Extract the [X, Y] coordinate from the center of the cell holding the provided text.  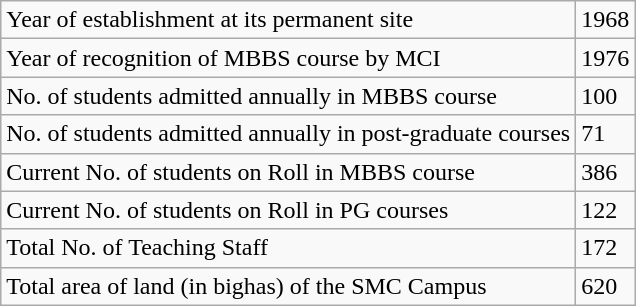
Year of recognition of MBBS course by MCI [288, 58]
Total No. of Teaching Staff [288, 248]
No. of students admitted annually in MBBS course [288, 96]
Total area of land (in bighas) of the SMC Campus [288, 286]
100 [606, 96]
1976 [606, 58]
172 [606, 248]
Current No. of students on Roll in PG courses [288, 210]
Year of establishment at its permanent site [288, 20]
386 [606, 172]
71 [606, 134]
1968 [606, 20]
122 [606, 210]
620 [606, 286]
Current No. of students on Roll in MBBS course [288, 172]
No. of students admitted annually in post-graduate courses [288, 134]
